Find where the given text appears and provide that cell's center as (x, y) coordinate. 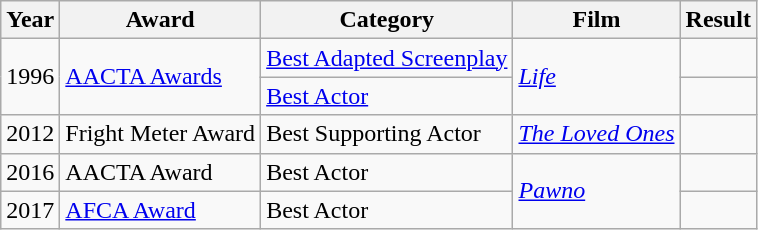
1996 (30, 77)
Pawno (596, 191)
Year (30, 20)
The Loved Ones (596, 134)
Best Supporting Actor (387, 134)
AACTA Awards (160, 77)
Category (387, 20)
Result (718, 20)
AACTA Award (160, 172)
Best Adapted Screenplay (387, 58)
2017 (30, 210)
Fright Meter Award (160, 134)
AFCA Award (160, 210)
2012 (30, 134)
Life (596, 77)
2016 (30, 172)
Award (160, 20)
Film (596, 20)
